Scan for the cell matching the given text and deliver its (X, Y) coordinate at center. 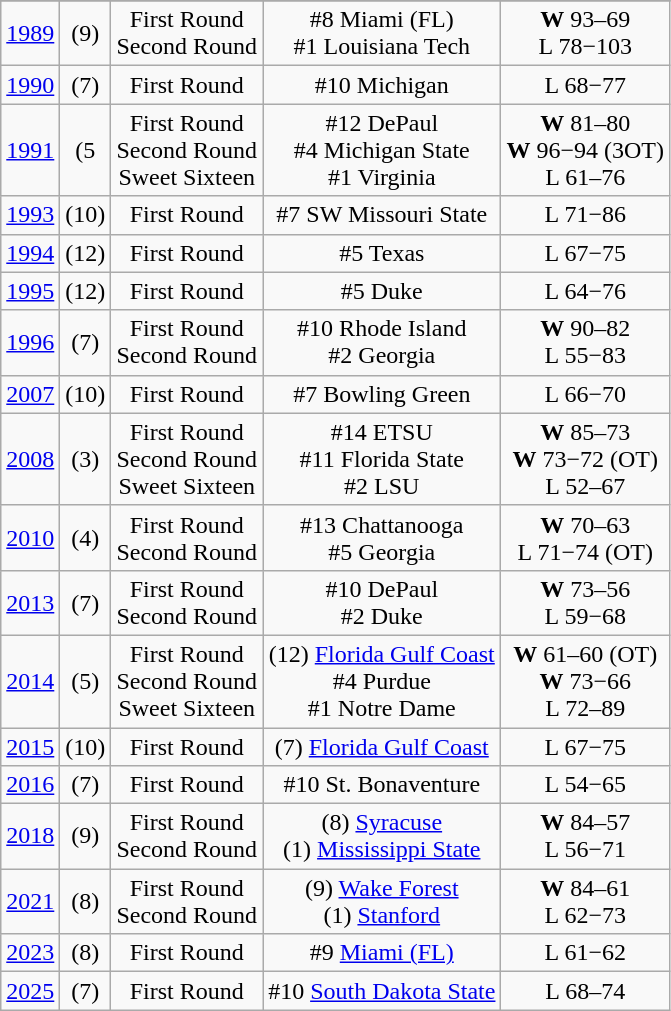
#5 Texas (382, 253)
L 61−62 (586, 953)
(5) (86, 681)
2016 (30, 785)
L 66−70 (586, 394)
#12 DePaul#4 Michigan State#1 Virginia (382, 150)
2014 (30, 681)
2007 (30, 394)
2015 (30, 747)
#14 ETSU#11 Florida State#2 LSU (382, 459)
1990 (30, 85)
W 70–63L 71−74 (OT) (586, 538)
#10 South Dakota State (382, 991)
1993 (30, 215)
(4) (86, 538)
2021 (30, 902)
W 85–73W 73−72 (OT)L 52–67 (586, 459)
#8 Miami (FL)#1 Louisiana Tech (382, 34)
(7) Florida Gulf Coast (382, 747)
L 68–74 (586, 991)
1989 (30, 34)
W 93–69L 78−103 (586, 34)
1994 (30, 253)
(9) Wake Forest(1) Stanford (382, 902)
#9 Miami (FL) (382, 953)
1991 (30, 150)
W 81–80W 96−94 (3OT)L 61–76 (586, 150)
#10 Michigan (382, 85)
#10 St. Bonaventure (382, 785)
#7 Bowling Green (382, 394)
W 84–61L 62−73 (586, 902)
2018 (30, 836)
L 68−77 (586, 85)
W 90–82L 55−83 (586, 342)
2008 (30, 459)
#10 DePaul#2 Duke (382, 602)
L 54−65 (586, 785)
1995 (30, 291)
#5 Duke (382, 291)
L 71−86 (586, 215)
W 73–56L 59−68 (586, 602)
W 84–57L 56−71 (586, 836)
#10 Rhode Island#2 Georgia (382, 342)
W 61–60 (OT)W 73−66L 72–89 (586, 681)
2025 (30, 991)
(12) Florida Gulf Coast#4 Purdue#1 Notre Dame (382, 681)
#7 SW Missouri State (382, 215)
2023 (30, 953)
L 64−76 (586, 291)
(5 (86, 150)
(3) (86, 459)
1996 (30, 342)
2013 (30, 602)
2010 (30, 538)
(8) Syracuse(1) Mississippi State (382, 836)
#13 Chattanooga#5 Georgia (382, 538)
